Provide the (x, y) coordinate of the cell's center where the given text is located.  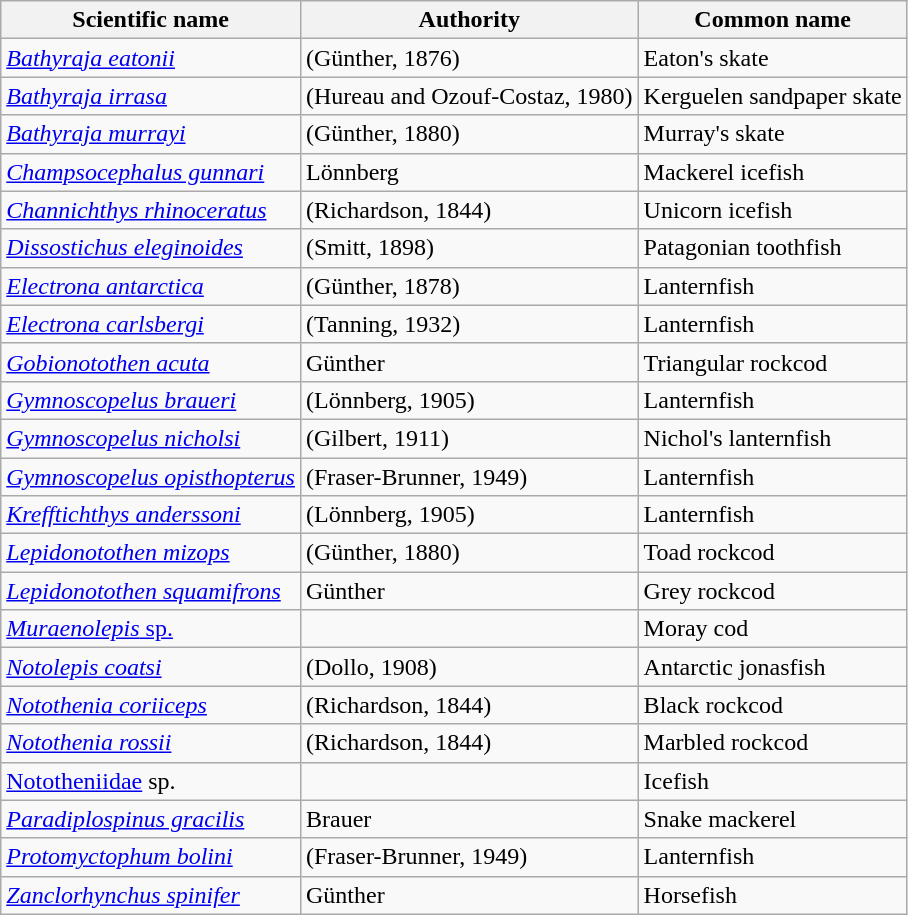
Zanclorhynchus spinifer (151, 895)
Black rockcod (772, 705)
Brauer (469, 819)
Nichol's lanternfish (772, 438)
Scientific name (151, 20)
Antarctic jonasfish (772, 667)
Common name (772, 20)
(Gilbert, 1911) (469, 438)
(Dollo, 1908) (469, 667)
Champsocephalus gunnari (151, 172)
Lepidonotothen squamifrons (151, 591)
Gobionotothen acuta (151, 362)
Horsefish (772, 895)
(Hureau and Ozouf-Costaz, 1980) (469, 96)
(Günther, 1878) (469, 286)
Notothenia coriiceps (151, 705)
Gymnoscopelus opisthopterus (151, 477)
(Günther, 1876) (469, 58)
Channichthys rhinoceratus (151, 210)
Bathyraja eatonii (151, 58)
Unicorn icefish (772, 210)
(Smitt, 1898) (469, 248)
Murray's skate (772, 134)
Electrona antarctica (151, 286)
Eaton's skate (772, 58)
Bathyraja murrayi (151, 134)
Patagonian toothfish (772, 248)
Krefftichthys anderssoni (151, 515)
Icefish (772, 781)
Muraenolepis sp. (151, 629)
Electrona carlsbergi (151, 324)
Bathyraja irrasa (151, 96)
Gymnoscopelus nicholsi (151, 438)
Marbled rockcod (772, 743)
Authority (469, 20)
Kerguelen sandpaper skate (772, 96)
Lepidonotothen mizops (151, 553)
Protomyctophum bolini (151, 857)
Paradiplospinus gracilis (151, 819)
Dissostichus eleginoides (151, 248)
Moray cod (772, 629)
Lönnberg (469, 172)
Snake mackerel (772, 819)
Triangular rockcod (772, 362)
Nototheniidae sp. (151, 781)
Gymnoscopelus braueri (151, 400)
(Tanning, 1932) (469, 324)
Grey rockcod (772, 591)
Toad rockcod (772, 553)
Notothenia rossii (151, 743)
Notolepis coatsi (151, 667)
Mackerel icefish (772, 172)
